Return the (X, Y) coordinate for the center point of the cell that contains the specified text.  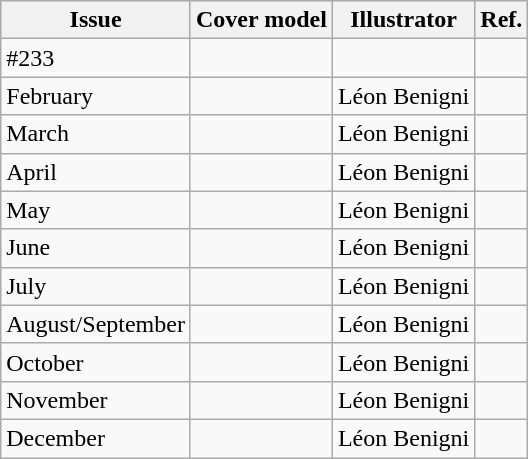
April (96, 172)
Issue (96, 20)
Ref. (502, 20)
August/September (96, 324)
November (96, 400)
March (96, 134)
Illustrator (403, 20)
February (96, 96)
Cover model (261, 20)
July (96, 286)
#233 (96, 58)
June (96, 248)
October (96, 362)
May (96, 210)
December (96, 438)
